Scan for the cell matching the given text and deliver its [x, y] coordinate at center. 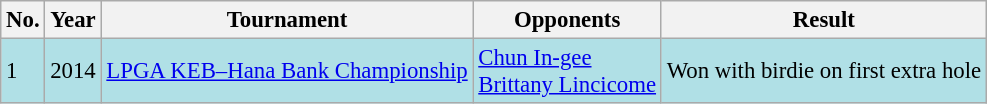
2014 [73, 72]
Chun In-gee Brittany Lincicome [567, 72]
Won with birdie on first extra hole [824, 72]
1 [23, 72]
Opponents [567, 20]
Tournament [287, 20]
LPGA KEB–Hana Bank Championship [287, 72]
No. [23, 20]
Result [824, 20]
Year [73, 20]
